Locate the cell with the specified text and output its [X, Y] center coordinate. 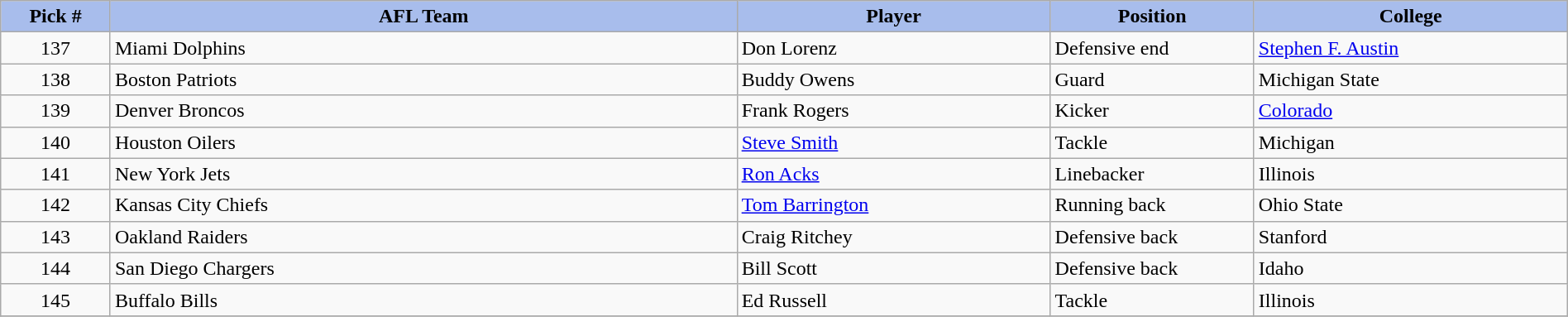
Colorado [1411, 111]
Don Lorenz [893, 48]
Defensive end [1152, 48]
140 [56, 142]
Frank Rogers [893, 111]
Boston Patriots [423, 79]
Miami Dolphins [423, 48]
Position [1152, 17]
Linebacker [1152, 174]
142 [56, 205]
Michigan State [1411, 79]
Ed Russell [893, 300]
Craig Ritchey [893, 237]
San Diego Chargers [423, 268]
Guard [1152, 79]
Buffalo Bills [423, 300]
College [1411, 17]
Oakland Raiders [423, 237]
Running back [1152, 205]
139 [56, 111]
Player [893, 17]
145 [56, 300]
Kansas City Chiefs [423, 205]
Tom Barrington [893, 205]
Stephen F. Austin [1411, 48]
144 [56, 268]
Michigan [1411, 142]
143 [56, 237]
Houston Oilers [423, 142]
Ohio State [1411, 205]
Denver Broncos [423, 111]
Pick # [56, 17]
AFL Team [423, 17]
New York Jets [423, 174]
Idaho [1411, 268]
137 [56, 48]
Steve Smith [893, 142]
141 [56, 174]
138 [56, 79]
Buddy Owens [893, 79]
Ron Acks [893, 174]
Bill Scott [893, 268]
Stanford [1411, 237]
Kicker [1152, 111]
